Output the [X, Y] coordinate of the center of the cell containing the given text.  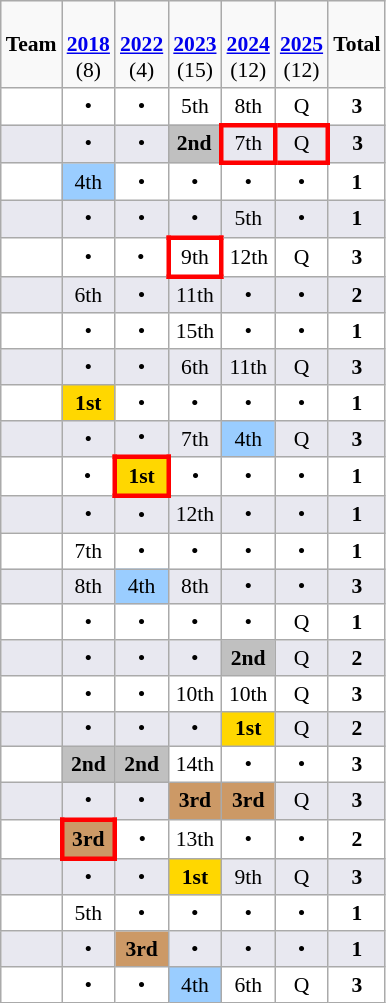
Total [356, 44]
2018(8) [88, 44]
Team [32, 44]
13th [194, 840]
2023 (15) [194, 44]
2022(4) [142, 44]
2025 (12) [302, 44]
2024 (12) [248, 44]
14th [194, 765]
15th [194, 332]
